For the text-containing cell, return its midpoint in (X, Y) coordinate format. 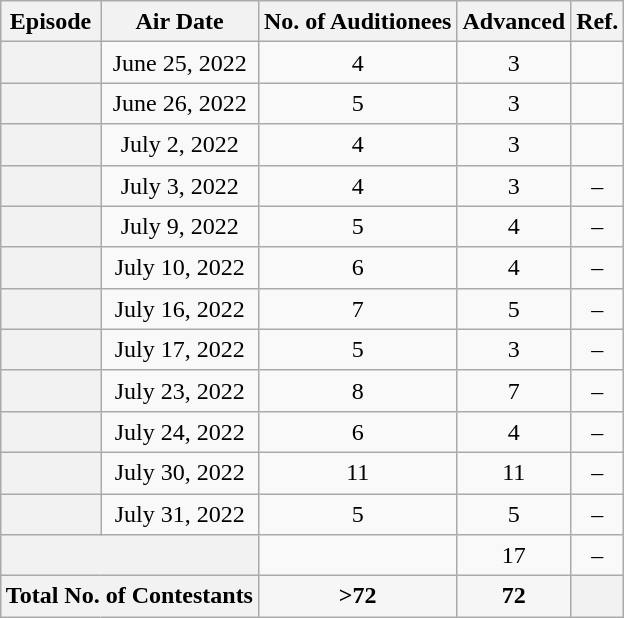
July 16, 2022 (180, 308)
July 31, 2022 (180, 514)
Total No. of Contestants (129, 596)
No. of Auditionees (357, 22)
July 23, 2022 (180, 390)
>72 (357, 596)
July 3, 2022 (180, 186)
June 25, 2022 (180, 62)
July 10, 2022 (180, 268)
Episode (50, 22)
Advanced (514, 22)
July 30, 2022 (180, 472)
17 (514, 556)
Air Date (180, 22)
72 (514, 596)
June 26, 2022 (180, 104)
July 24, 2022 (180, 432)
Ref. (598, 22)
8 (357, 390)
July 17, 2022 (180, 350)
July 2, 2022 (180, 144)
July 9, 2022 (180, 226)
